Capture the cell that displays the provided text and extract its (x, y) central coordinate. 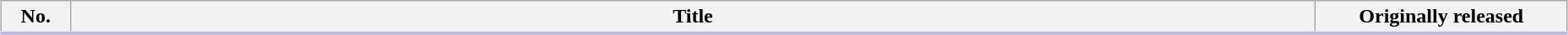
Originally released (1441, 17)
Title (693, 17)
No. (35, 17)
